Provide the [x, y] coordinate of the cell's center where the given text is located.  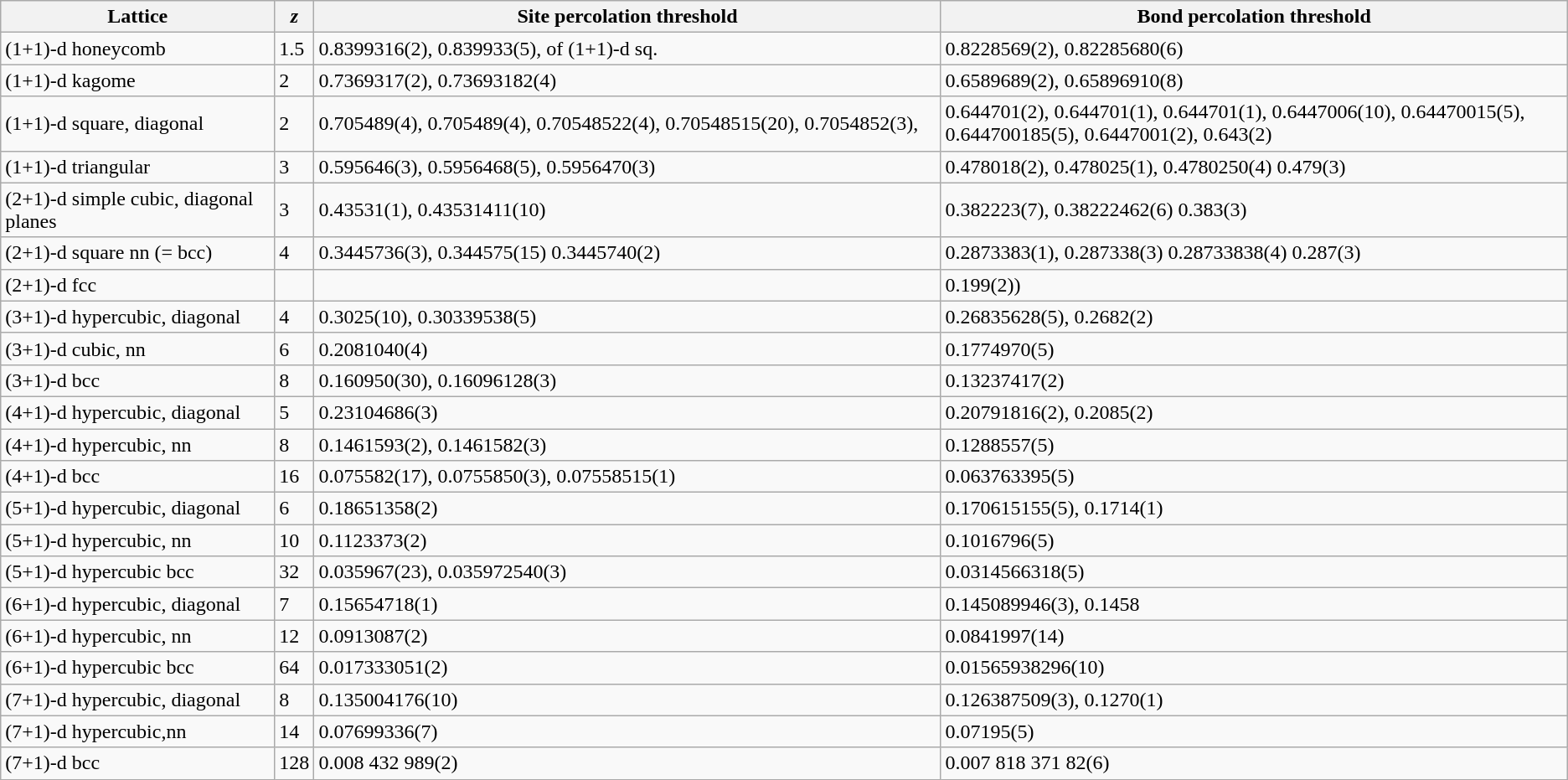
0.145089946(3), 0.1458 [1254, 604]
0.18651358(2) [627, 509]
(5+1)-d hypercubic, nn [137, 540]
0.23104686(3) [627, 412]
Bond percolation threshold [1254, 17]
(2+1)-d simple cubic, diagonal planes [137, 209]
128 [295, 763]
10 [295, 540]
(4+1)-d bcc [137, 477]
0.1288557(5) [1254, 445]
(6+1)-d hypercubic, diagonal [137, 604]
(1+1)-d kagome [137, 80]
0.43531(1), 0.43531411(10) [627, 209]
(2+1)-d square nn (= bcc) [137, 253]
0.13237417(2) [1254, 380]
0.2873383(1), 0.287338(3) 0.28733838(4) 0.287(3) [1254, 253]
(4+1)-d hypercubic, diagonal [137, 412]
(7+1)-d hypercubic,nn [137, 731]
0.199(2)) [1254, 285]
(7+1)-d bcc [137, 763]
0.478018(2), 0.478025(1), 0.4780250(4) 0.479(3) [1254, 167]
0.2081040(4) [627, 349]
0.1774970(5) [1254, 349]
14 [295, 731]
Lattice [137, 17]
0.017333051(2) [627, 668]
0.126387509(3), 0.1270(1) [1254, 700]
(6+1)-d hypercubic bcc [137, 668]
0.0314566318(5) [1254, 572]
64 [295, 668]
(1+1)-d triangular [137, 167]
(5+1)-d hypercubic, diagonal [137, 509]
0.8399316(2), 0.839933(5), of (1+1)-d sq. [627, 49]
(1+1)-d square, diagonal [137, 124]
0.1016796(5) [1254, 540]
5 [295, 412]
(2+1)-d fcc [137, 285]
0.20791816(2), 0.2085(2) [1254, 412]
(3+1)-d bcc [137, 380]
7 [295, 604]
0.0841997(14) [1254, 636]
(3+1)-d hypercubic, diagonal [137, 317]
12 [295, 636]
32 [295, 572]
z [295, 17]
0.1461593(2), 0.1461582(3) [627, 445]
0.170615155(5), 0.1714(1) [1254, 509]
0.07195(5) [1254, 731]
0.1123373(2) [627, 540]
(6+1)-d hypercubic, nn [137, 636]
0.8228569(2), 0.82285680(6) [1254, 49]
0.01565938296(10) [1254, 668]
0.7369317(2), 0.73693182(4) [627, 80]
0.595646(3), 0.5956468(5), 0.5956470(3) [627, 167]
(3+1)-d cubic, nn [137, 349]
0.3025(10), 0.30339538(5) [627, 317]
1.5 [295, 49]
(4+1)-d hypercubic, nn [137, 445]
0.135004176(10) [627, 700]
0.007 818 371 82(6) [1254, 763]
16 [295, 477]
0.6589689(2), 0.65896910(8) [1254, 80]
0.3445736(3), 0.344575(15) 0.3445740(2) [627, 253]
(5+1)-d hypercubic bcc [137, 572]
0.07699336(7) [627, 731]
0.008 432 989(2) [627, 763]
0.0913087(2) [627, 636]
0.075582(17), 0.0755850(3), 0.07558515(1) [627, 477]
Site percolation threshold [627, 17]
0.644701(2), 0.644701(1), 0.644701(1), 0.6447006(10), 0.64470015(5), 0.644700185(5), 0.6447001(2), 0.643(2) [1254, 124]
0.382223(7), 0.38222462(6) 0.383(3) [1254, 209]
0.26835628(5), 0.2682(2) [1254, 317]
(1+1)-d honeycomb [137, 49]
0.035967(23), 0.035972540(3) [627, 572]
0.15654718(1) [627, 604]
0.063763395(5) [1254, 477]
0.705489(4), 0.705489(4), 0.70548522(4), 0.70548515(20), 0.7054852(3), [627, 124]
(7+1)-d hypercubic, diagonal [137, 700]
0.160950(30), 0.16096128(3) [627, 380]
